Find where the given text appears and provide that cell's center as [X, Y] coordinate. 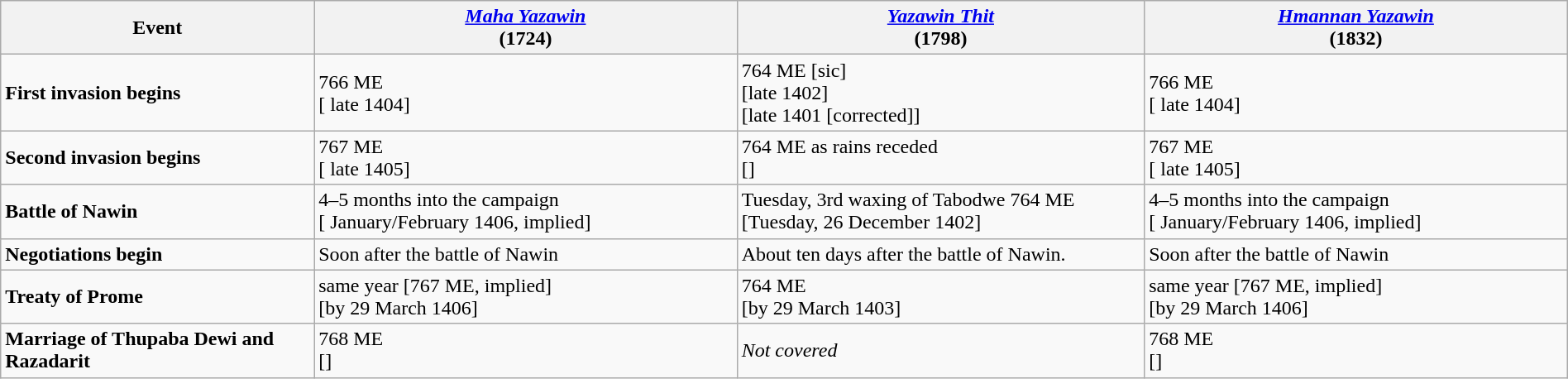
Battle of Nawin [157, 212]
About ten days after the battle of Nawin. [941, 254]
764 ME [by 29 March 1403] [941, 296]
Yazawin Thit (1798) [941, 28]
Marriage of Thupaba Dewi and Razadarit [157, 351]
First invasion begins [157, 93]
Hmannan Yazawin (1832) [1356, 28]
764 ME as rains receded [] [941, 157]
Negotiations begin [157, 254]
Event [157, 28]
Tuesday, 3rd waxing of Tabodwe 764 ME [Tuesday, 26 December 1402] [941, 212]
764 ME [sic] [late 1402] [late 1401 [corrected]] [941, 93]
Treaty of Prome [157, 296]
Not covered [941, 351]
Maha Yazawin (1724) [526, 28]
Second invasion begins [157, 157]
